Capture the cell that displays the provided text and extract its (x, y) central coordinate. 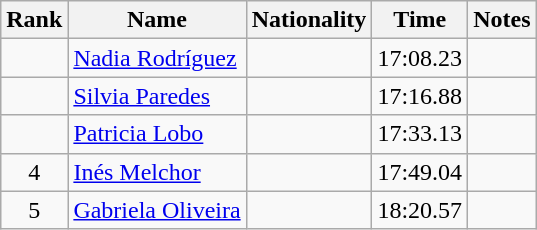
17:16.88 (420, 96)
Nationality (309, 20)
Inés Melchor (157, 172)
Nadia Rodríguez (157, 58)
17:08.23 (420, 58)
17:33.13 (420, 134)
Patricia Lobo (157, 134)
Notes (502, 20)
Rank (34, 20)
Silvia Paredes (157, 96)
4 (34, 172)
Time (420, 20)
17:49.04 (420, 172)
18:20.57 (420, 210)
5 (34, 210)
Gabriela Oliveira (157, 210)
Name (157, 20)
